For the text-containing cell, return its midpoint in [X, Y] coordinate format. 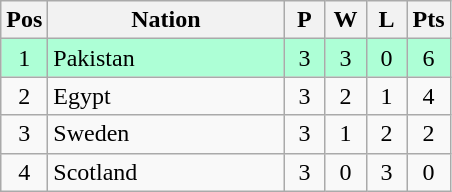
Sweden [166, 134]
P [304, 20]
L [386, 20]
W [346, 20]
Egypt [166, 96]
Pos [24, 20]
Pts [428, 20]
6 [428, 58]
Scotland [166, 172]
Pakistan [166, 58]
Nation [166, 20]
